Provide the [X, Y] coordinate of the cell's center where the given text is located.  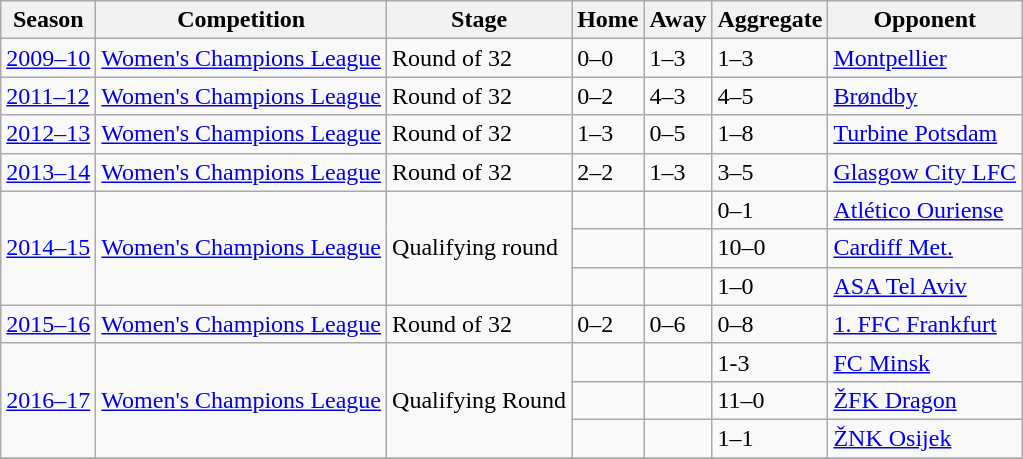
Montpellier [925, 58]
Away [678, 20]
Aggregate [770, 20]
Atlético Ouriense [925, 210]
1. FFC Frankfurt [925, 324]
0–0 [608, 58]
Stage [480, 20]
2–2 [608, 172]
2012–13 [48, 134]
4–5 [770, 96]
Home [608, 20]
1–8 [770, 134]
Cardiff Met. [925, 248]
Turbine Potsdam [925, 134]
FC Minsk [925, 362]
3–5 [770, 172]
ŽFK Dragon [925, 400]
4–3 [678, 96]
Qualifying round [480, 248]
2009–10 [48, 58]
Competition [242, 20]
1–1 [770, 438]
0–6 [678, 324]
Qualifying Round [480, 400]
11–0 [770, 400]
10–0 [770, 248]
Brøndby [925, 96]
2016–17 [48, 400]
ŽNK Osijek [925, 438]
2015–16 [48, 324]
0–5 [678, 134]
Glasgow City LFC [925, 172]
Opponent [925, 20]
0–1 [770, 210]
Season [48, 20]
0–8 [770, 324]
2011–12 [48, 96]
1-3 [770, 362]
ASA Tel Aviv [925, 286]
2013–14 [48, 172]
2014–15 [48, 248]
1–0 [770, 286]
